Locate the cell with the specified text and output its [X, Y] center coordinate. 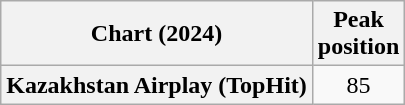
Chart (2024) [157, 34]
85 [358, 85]
Peakposition [358, 34]
Kazakhstan Airplay (TopHit) [157, 85]
